Pinpoint the cell where the given text exists, returning its (x, y) midpoint coordinate. 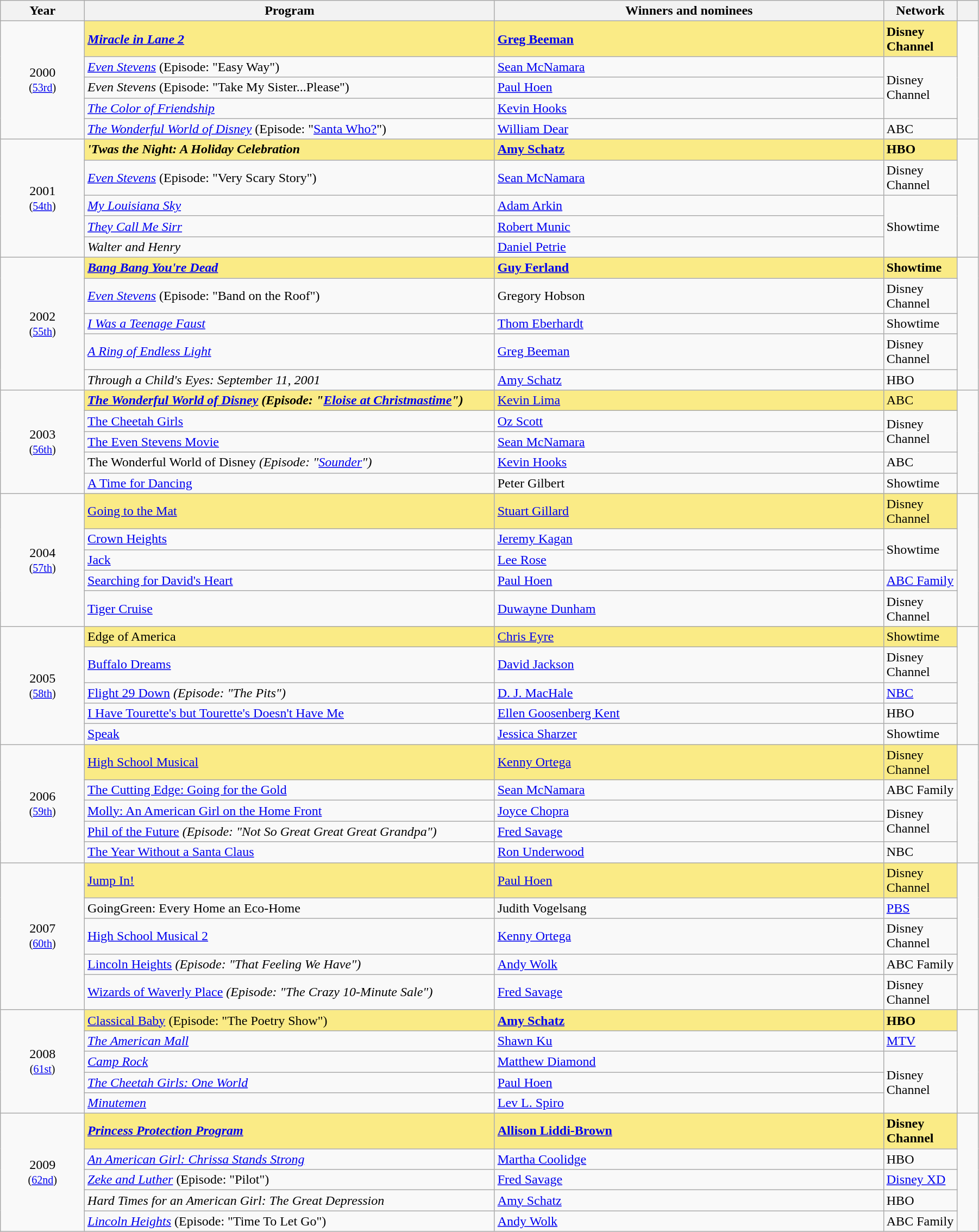
The Year Without a Santa Claus (290, 852)
2002(55th) (42, 323)
Zeke and Luther (Episode: "Pilot") (290, 1180)
Peter Gilbert (689, 483)
William Dear (689, 129)
An American Girl: Chrissa Stands Strong (290, 1159)
MTV (920, 1041)
Hard Times for an American Girl: The Great Depression (290, 1200)
Thom Eberhardt (689, 324)
Oz Scott (689, 421)
Jessica Sharzer (689, 734)
The Cheetah Girls (290, 421)
Jump In! (290, 880)
Judith Vogelsang (689, 908)
David Jackson (689, 664)
Minutemen (290, 1103)
Phil of the Future (Episode: "Not So Great Great Great Grandpa") (290, 831)
Speak (290, 734)
2005(58th) (42, 685)
A Ring of Endless Light (290, 352)
Walter and Henry (290, 247)
Winners and nominees (689, 11)
2009(62nd) (42, 1173)
Searching for David's Heart (290, 580)
Lincoln Heights (Episode: "That Feeling We Have") (290, 964)
Even Stevens (Episode: "Band on the Roof") (290, 296)
Robert Munic (689, 226)
'Twas the Night: A Holiday Celebration (290, 149)
Ellen Goosenberg Kent (689, 714)
High School Musical 2 (290, 936)
Molly: An American Girl on the Home Front (290, 811)
Even Stevens (Episode: "Very Scary Story") (290, 177)
High School Musical (290, 762)
2008(61st) (42, 1061)
Camp Rock (290, 1061)
2001(54th) (42, 198)
2007(60th) (42, 936)
Adam Arkin (689, 205)
Flight 29 Down (Episode: "The Pits") (290, 693)
Going to the Mat (290, 511)
Edge of America (290, 636)
Wizards of Waverly Place (Episode: "The Crazy 10-Minute Sale") (290, 992)
Even Stevens (Episode: "Take My Sister...Please") (290, 87)
Gregory Hobson (689, 296)
They Call Me Sirr (290, 226)
The Wonderful World of Disney (Episode: "Eloise at Christmastime") (290, 401)
I Was a Teenage Faust (290, 324)
Tiger Cruise (290, 609)
Even Stevens (Episode: "Easy Way") (290, 67)
Year (42, 11)
2000(53rd) (42, 80)
Martha Coolidge (689, 1159)
Through a Child's Eyes: September 11, 2001 (290, 380)
2006(59th) (42, 803)
The Color of Friendship (290, 108)
The Cheetah Girls: One World (290, 1082)
Network (920, 11)
The American Mall (290, 1041)
The Cutting Edge: Going for the Gold (290, 790)
D. J. MacHale (689, 693)
Princess Protection Program (290, 1131)
I Have Tourette's but Tourette's Doesn't Have Me (290, 714)
Guy Ferland (689, 267)
Joyce Chopra (689, 811)
Chris Eyre (689, 636)
The Wonderful World of Disney (Episode: "Sounder") (290, 462)
Shawn Ku (689, 1041)
PBS (920, 908)
Matthew Diamond (689, 1061)
Buffalo Dreams (290, 664)
Bang Bang You're Dead (290, 267)
Lev L. Spiro (689, 1103)
The Wonderful World of Disney (Episode: "Santa Who?") (290, 129)
My Louisiana Sky (290, 205)
The Even Stevens Movie (290, 442)
Daniel Petrie (689, 247)
A Time for Dancing (290, 483)
Miracle in Lane 2 (290, 39)
Disney XD (920, 1180)
GoingGreen: Every Home an Eco-Home (290, 908)
Classical Baby (Episode: "The Poetry Show") (290, 1020)
Program (290, 11)
2003(56th) (42, 442)
Ron Underwood (689, 852)
Lee Rose (689, 560)
Crown Heights (290, 539)
Jack (290, 560)
Duwayne Dunham (689, 609)
Kevin Lima (689, 401)
2004(57th) (42, 560)
Allison Liddi-Brown (689, 1131)
Stuart Gillard (689, 511)
Jeremy Kagan (689, 539)
Lincoln Heights (Episode: "Time To Let Go") (290, 1221)
